Locate the cell with the specified text and output its [X, Y] center coordinate. 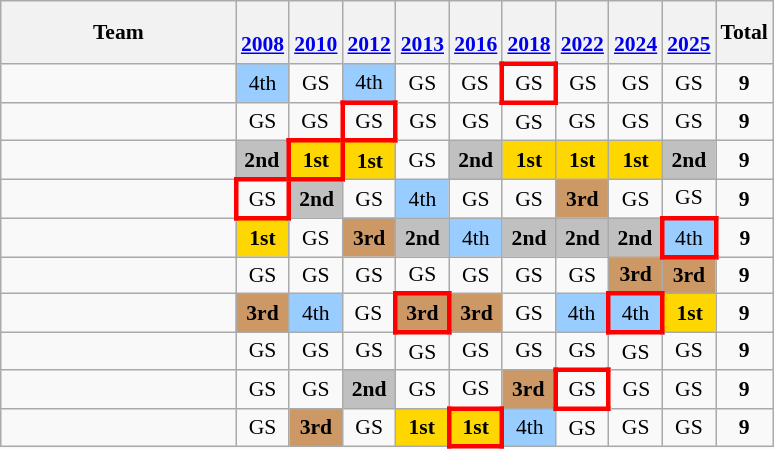
Total [744, 32]
2008 [262, 32]
2022 [582, 32]
2012 [368, 32]
2018 [528, 32]
2016 [476, 32]
2024 [636, 32]
Team [118, 32]
2013 [422, 32]
2025 [688, 32]
2010 [316, 32]
